Detect which cell encompasses the target text, then output its [X, Y] center coordinate. 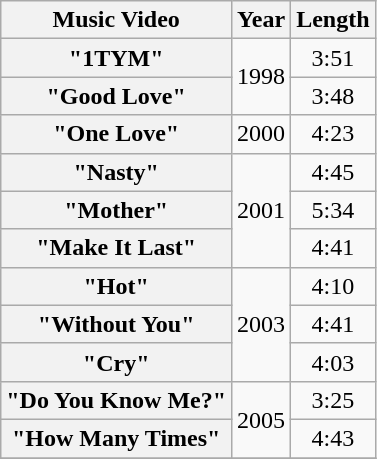
4:03 [333, 362]
5:34 [333, 210]
4:10 [333, 286]
2001 [262, 210]
"One Love" [116, 134]
"Hot" [116, 286]
"Mother" [116, 210]
"Do You Know Me?" [116, 400]
"Cry" [116, 362]
3:51 [333, 58]
2000 [262, 134]
"Good Love" [116, 96]
1998 [262, 77]
"How Many Times" [116, 438]
Length [333, 20]
4:23 [333, 134]
"1TYM" [116, 58]
3:25 [333, 400]
Music Video [116, 20]
3:48 [333, 96]
"Without You" [116, 324]
2003 [262, 324]
2005 [262, 419]
4:43 [333, 438]
"Nasty" [116, 172]
4:45 [333, 172]
Year [262, 20]
"Make It Last" [116, 248]
